Extract the (X, Y) coordinate from the center of the cell holding the provided text.  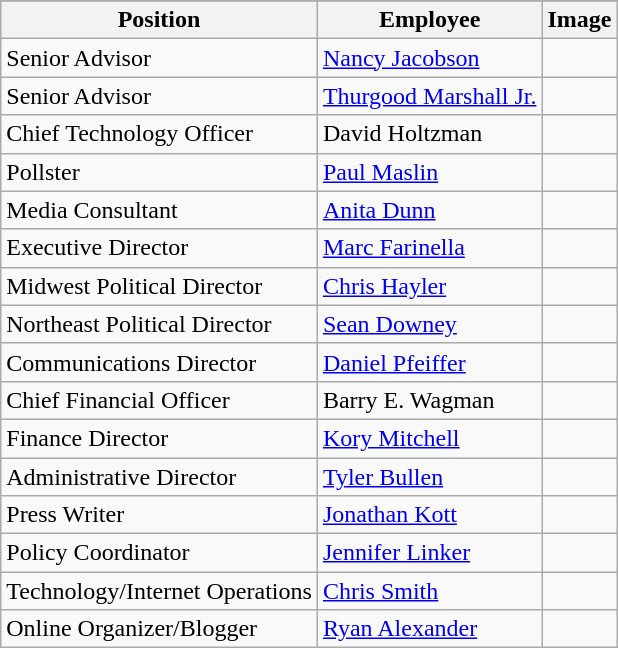
Barry E. Wagman (430, 400)
Northeast Political Director (160, 324)
Chief Financial Officer (160, 400)
Chris Smith (430, 591)
Jennifer Linker (430, 553)
Jonathan Kott (430, 515)
Midwest Political Director (160, 286)
Executive Director (160, 248)
Daniel Pfeiffer (430, 362)
Anita Dunn (430, 210)
Media Consultant (160, 210)
Nancy Jacobson (430, 58)
Online Organizer/Blogger (160, 629)
Marc Farinella (430, 248)
Pollster (160, 172)
Employee (430, 20)
Chief Technology Officer (160, 134)
Policy Coordinator (160, 553)
Ryan Alexander (430, 629)
Sean Downey (430, 324)
Technology/Internet Operations (160, 591)
Position (160, 20)
Paul Maslin (430, 172)
Press Writer (160, 515)
Chris Hayler (430, 286)
Finance Director (160, 438)
Tyler Bullen (430, 477)
Image (580, 20)
David Holtzman (430, 134)
Kory Mitchell (430, 438)
Administrative Director (160, 477)
Thurgood Marshall Jr. (430, 96)
Communications Director (160, 362)
